Return [x, y] of the center of cell containing provided text 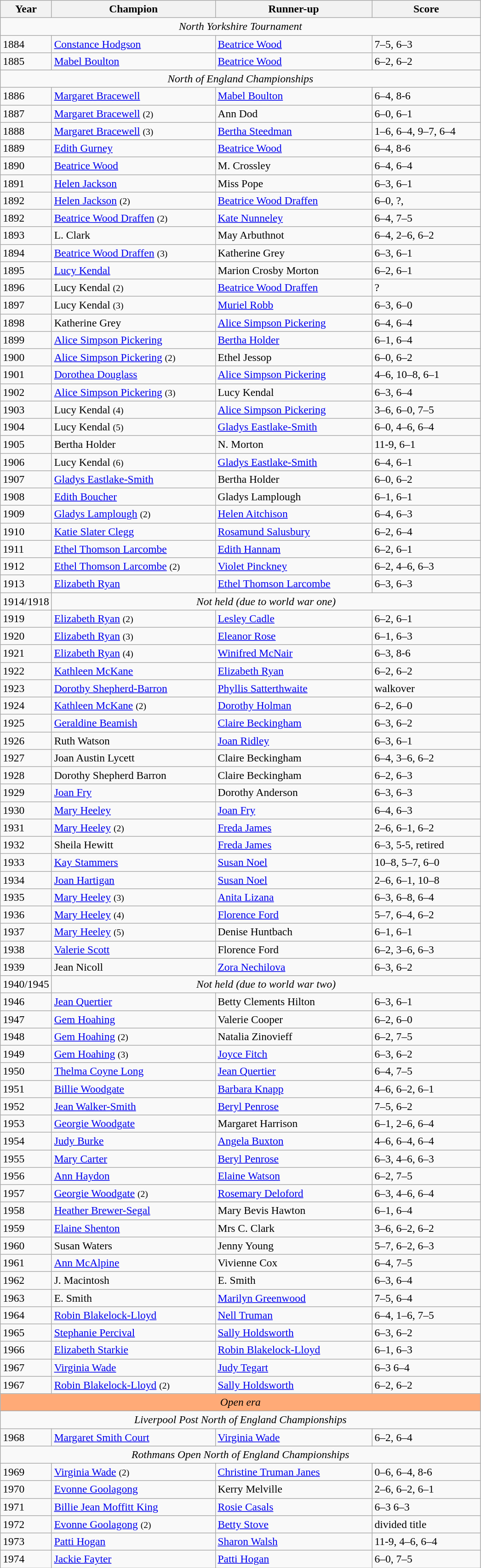
1895 [26, 270]
0–6, 6–4, 8-6 [426, 1472]
Marilyn Greenwood [293, 1298]
Edith Gurney [133, 148]
Year [26, 9]
7–5, 6–3 [426, 44]
Ann Dod [293, 114]
Betty Clements Hilton [293, 1001]
Lucy Kendal (6) [133, 462]
1958 [26, 1211]
1955 [26, 1158]
Helen Jackson [133, 183]
1–6, 6–4, 9–7, 6–4 [426, 131]
1963 [26, 1298]
Joan Ridley [293, 740]
1964 [26, 1315]
6–2, 3–6, 6–3 [426, 950]
Robin Blakelock-Lloyd (2) [133, 1385]
Beatrice Wood Draffen (3) [133, 253]
Gladys Lamplough (2) [133, 514]
walkover [426, 688]
Jean Nicoll [133, 967]
6–4, 6–1 [426, 462]
North Yorkshire Tournament [240, 26]
Edith Boucher [133, 497]
6–3, 6–8, 6–4 [426, 897]
Margaret Smith Court [133, 1437]
4–6, 10–8, 6–1 [426, 375]
6–4, 3–6, 6–2 [426, 758]
1946 [26, 1001]
Open era [240, 1402]
1885 [26, 61]
2–6, 6–2, 6–1 [426, 1489]
1925 [26, 723]
Mary Heeley (3) [133, 897]
6–3, 8-6 [426, 653]
1968 [26, 1437]
1904 [26, 427]
1952 [26, 1106]
Valerie Cooper [293, 1019]
1961 [26, 1263]
1902 [26, 392]
1912 [26, 566]
Lucy Kendal (3) [133, 305]
Margaret Bracewell [133, 96]
4–6, 6–4, 6–4 [426, 1141]
1962 [26, 1280]
6–3 6–3 [426, 1507]
1940/1945 [26, 984]
1890 [26, 166]
Kate Nunneley [293, 218]
1886 [26, 96]
1934 [26, 880]
1951 [26, 1089]
1911 [26, 549]
Alice Simpson Pickering (2) [133, 357]
1903 [26, 410]
6–0, 7–5 [426, 1559]
1913 [26, 584]
1888 [26, 131]
Ruth Watson [133, 740]
2–6, 6–1, 6–2 [426, 828]
Rothmans Open North of England Championships [240, 1454]
6–3, 5-5, retired [426, 845]
Evonne Goolagong (2) [133, 1524]
Elaine Watson [293, 1176]
Betty Stove [293, 1524]
Gem Hoahing (2) [133, 1036]
Angela Buxton [293, 1141]
4–6, 6–2, 6–1 [426, 1089]
Lucy Kendal (4) [133, 410]
6–0, ?, [426, 200]
Georgie Woodgate [133, 1123]
N. Morton [293, 444]
Denise Huntbach [293, 932]
7–5, 6–4 [426, 1298]
1931 [26, 828]
Rosemary Deloford [293, 1193]
1909 [26, 514]
11-9, 6–1 [426, 444]
1927 [26, 758]
3–6, 6–0, 7–5 [426, 410]
1894 [26, 253]
6–3, 4–6, 6–4 [426, 1193]
Sharon Walsh [293, 1541]
Zora Nechilova [293, 967]
Valerie Scott [133, 950]
Geraldine Beamish [133, 723]
1956 [26, 1176]
Kerry Melville [293, 1489]
Judy Tegart [293, 1368]
Dorothy Shepherd Barron [133, 775]
Elizabeth Ryan (2) [133, 618]
1930 [26, 810]
Heather Brewer-Segal [133, 1211]
1926 [26, 740]
Rosamund Salusbury [293, 532]
10–8, 5–7, 6–0 [426, 862]
Violet Pinckney [293, 566]
1965 [26, 1333]
Miss Pope [293, 183]
1901 [26, 375]
Kathleen McKane (2) [133, 705]
1936 [26, 915]
1906 [26, 462]
1897 [26, 305]
1914/1918 [26, 601]
6–3 6–4 [426, 1368]
Kathleen McKane [133, 671]
Susan Waters [133, 1246]
Barbara Knapp [293, 1089]
1932 [26, 845]
Katie Slater Clegg [133, 532]
Evonne Goolagong [133, 1489]
1898 [26, 322]
L. Clark [133, 235]
1973 [26, 1541]
1949 [26, 1054]
Dorothy Holman [293, 705]
Ethel Thomson Larcombe (2) [133, 566]
1920 [26, 636]
Winifred McNair [293, 653]
Margaret Harrison [293, 1123]
Runner-up [293, 9]
Joyce Fitch [293, 1054]
Jenny Young [293, 1246]
1953 [26, 1123]
Margaret Bracewell (2) [133, 114]
Stephanie Percival [133, 1333]
Rosie Casals [293, 1507]
Beatrice Wood Draffen (2) [133, 218]
Mary Heeley [133, 810]
J. Macintosh [133, 1280]
Mary Heeley (5) [133, 932]
Kay Stammers [133, 862]
Not held (due to world war one) [266, 601]
1948 [26, 1036]
1954 [26, 1141]
Mary Carter [133, 1158]
1969 [26, 1472]
Georgie Woodgate (2) [133, 1193]
5–7, 6–4, 6–2 [426, 915]
Edith Hannam [293, 549]
2–6, 6–1, 10–8 [426, 880]
Helen Aitchison [293, 514]
1928 [26, 775]
Dorothea Douglass [133, 375]
Joan Austin Lycett [133, 758]
1938 [26, 950]
Thelma Coyne Long [133, 1071]
Billie Jean Moffitt King [133, 1507]
1905 [26, 444]
Dorothy Shepherd-Barron [133, 688]
6–0, 4–6, 6–4 [426, 427]
Phyllis Satterthwaite [293, 688]
6–2, 6–3 [426, 775]
Ann McAlpine [133, 1263]
1899 [26, 340]
Anita Lizana [293, 897]
1959 [26, 1228]
6–1, 2–6, 6–4 [426, 1123]
1957 [26, 1193]
Alice Simpson Pickering (3) [133, 392]
6–3, 6–0 [426, 305]
Christine Truman Janes [293, 1472]
1896 [26, 287]
1933 [26, 862]
Dorothy Anderson [293, 793]
6–3, 4–6, 6–3 [426, 1158]
5–7, 6–2, 6–3 [426, 1246]
6–4, 2–6, 6–2 [426, 235]
1900 [26, 357]
1960 [26, 1246]
1935 [26, 897]
Joan Hartigan [133, 880]
1966 [26, 1350]
3–6, 6–2, 6–2 [426, 1228]
Virginia Wade (2) [133, 1472]
1910 [26, 532]
1939 [26, 967]
Margaret Bracewell (3) [133, 131]
1970 [26, 1489]
1923 [26, 688]
Helen Jackson (2) [133, 200]
1907 [26, 479]
1971 [26, 1507]
Champion [133, 9]
6–4, 1–6, 7–5 [426, 1315]
1947 [26, 1019]
Ann Haydon [133, 1176]
1922 [26, 671]
Jean Walker-Smith [133, 1106]
6–0, 6–1 [426, 114]
1893 [26, 235]
Gladys Lamplough [293, 497]
Gem Hoahing [133, 1019]
Elizabeth Ryan (4) [133, 653]
May Arbuthnot [293, 235]
1972 [26, 1524]
Mary Heeley (4) [133, 915]
1919 [26, 618]
1924 [26, 705]
Lesley Cadle [293, 618]
7–5, 6–2 [426, 1106]
Mary Heeley (2) [133, 828]
Nell Truman [293, 1315]
? [426, 287]
Vivienne Cox [293, 1263]
Lucy Kendal (2) [133, 287]
Elizabeth Starkie [133, 1350]
1974 [26, 1559]
Not held (due to world war two) [266, 984]
1929 [26, 793]
1887 [26, 114]
divided title [426, 1524]
11-9, 4–6, 6–4 [426, 1541]
Elizabeth Ryan (3) [133, 636]
M. Crossley [293, 166]
1889 [26, 148]
1950 [26, 1071]
North of England Championships [240, 79]
1908 [26, 497]
Lucy Kendal (5) [133, 427]
Eleanor Rose [293, 636]
1937 [26, 932]
1921 [26, 653]
Mrs C. Clark [293, 1228]
Gem Hoahing (3) [133, 1054]
Bertha Steedman [293, 131]
Elaine Shenton [133, 1228]
Judy Burke [133, 1141]
1884 [26, 44]
Ethel Jessop [293, 357]
1891 [26, 183]
Billie Woodgate [133, 1089]
Constance Hodgson [133, 44]
6–2, 4–6, 6–3 [426, 566]
Sheila Hewitt [133, 845]
Muriel Robb [293, 305]
Liverpool Post North of England Championships [240, 1419]
Marion Crosby Morton [293, 270]
Natalia Zinovieff [293, 1036]
Score [426, 9]
Jackie Fayter [133, 1559]
Mary Bevis Hawton [293, 1211]
